Return [x, y] of the center of cell containing provided text 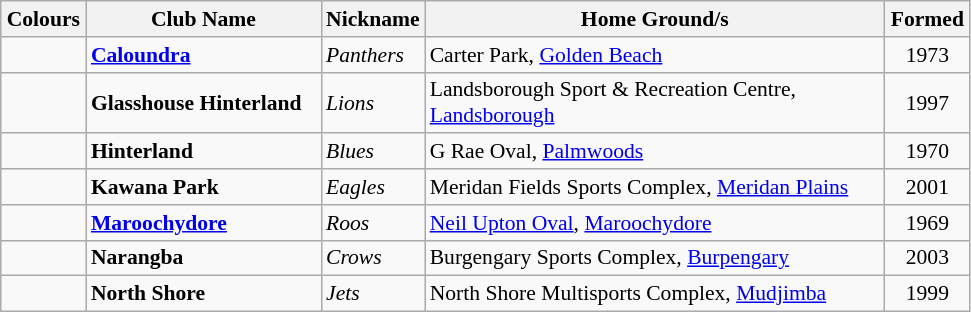
Colours [44, 19]
Eagles [373, 187]
Maroochydore [204, 223]
Blues [373, 152]
Lions [373, 102]
1970 [928, 152]
Jets [373, 294]
Panthers [373, 55]
Kawana Park [204, 187]
2003 [928, 258]
Meridan Fields Sports Complex, Meridan Plains [655, 187]
Neil Upton Oval, Maroochydore [655, 223]
Burgengary Sports Complex, Burpengary [655, 258]
Hinterland [204, 152]
Narangba [204, 258]
2001 [928, 187]
G Rae Oval, Palmwoods [655, 152]
Nickname [373, 19]
Club Name [204, 19]
Carter Park, Golden Beach [655, 55]
1997 [928, 102]
North Shore Multisports Complex, Mudjimba [655, 294]
Caloundra [204, 55]
1973 [928, 55]
Landsborough Sport & Recreation Centre, Landsborough [655, 102]
Home Ground/s [655, 19]
Crows [373, 258]
1969 [928, 223]
Glasshouse Hinterland [204, 102]
North Shore [204, 294]
Roos [373, 223]
1999 [928, 294]
Formed [928, 19]
